Search for the cell housing the specified text and yield its (x, y) center coordinate. 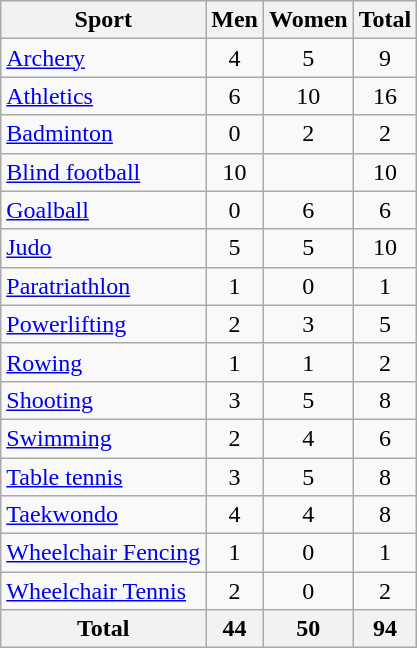
Judo (104, 248)
Shooting (104, 400)
Taekwondo (104, 515)
Men (235, 20)
50 (308, 629)
Rowing (104, 362)
16 (385, 96)
Archery (104, 58)
9 (385, 58)
94 (385, 629)
Wheelchair Tennis (104, 591)
Badminton (104, 134)
44 (235, 629)
Women (308, 20)
Table tennis (104, 477)
Sport (104, 20)
Paratriathlon (104, 286)
Swimming (104, 438)
Athletics (104, 96)
Wheelchair Fencing (104, 553)
Powerlifting (104, 324)
Blind football (104, 172)
Goalball (104, 210)
